Pinpoint the cell where the given text exists, returning its [X, Y] midpoint coordinate. 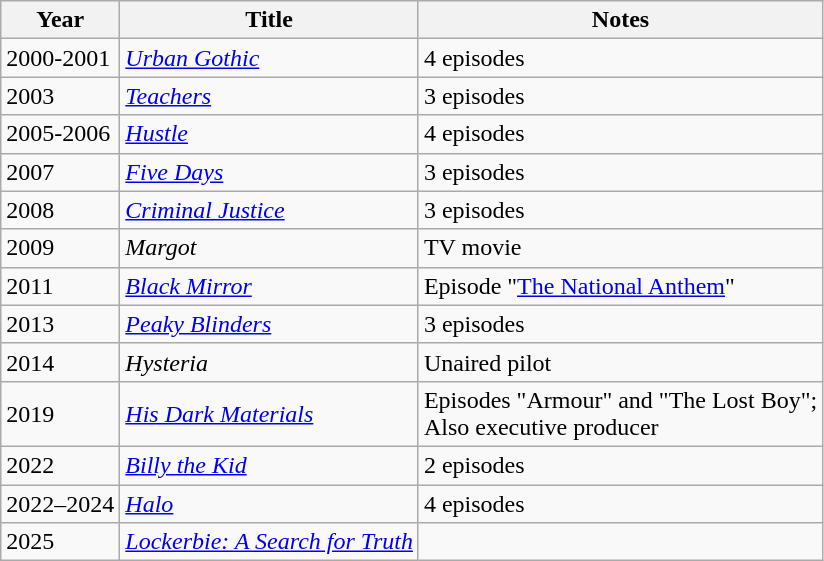
2005-2006 [60, 134]
Hustle [270, 134]
Episodes "Armour" and "The Lost Boy";Also executive producer [620, 414]
2008 [60, 210]
Five Days [270, 172]
Year [60, 20]
Black Mirror [270, 286]
Lockerbie: A Search for Truth [270, 542]
2022–2024 [60, 503]
Episode "The National Anthem" [620, 286]
Billy the Kid [270, 465]
TV movie [620, 248]
Hysteria [270, 362]
Criminal Justice [270, 210]
Peaky Blinders [270, 324]
Title [270, 20]
2 episodes [620, 465]
2025 [60, 542]
2011 [60, 286]
Teachers [270, 96]
Urban Gothic [270, 58]
His Dark Materials [270, 414]
Unaired pilot [620, 362]
Notes [620, 20]
2014 [60, 362]
2007 [60, 172]
2019 [60, 414]
2022 [60, 465]
2013 [60, 324]
2000-2001 [60, 58]
2009 [60, 248]
2003 [60, 96]
Halo [270, 503]
Margot [270, 248]
